Find where the given text appears and provide that cell's center as [x, y] coordinate. 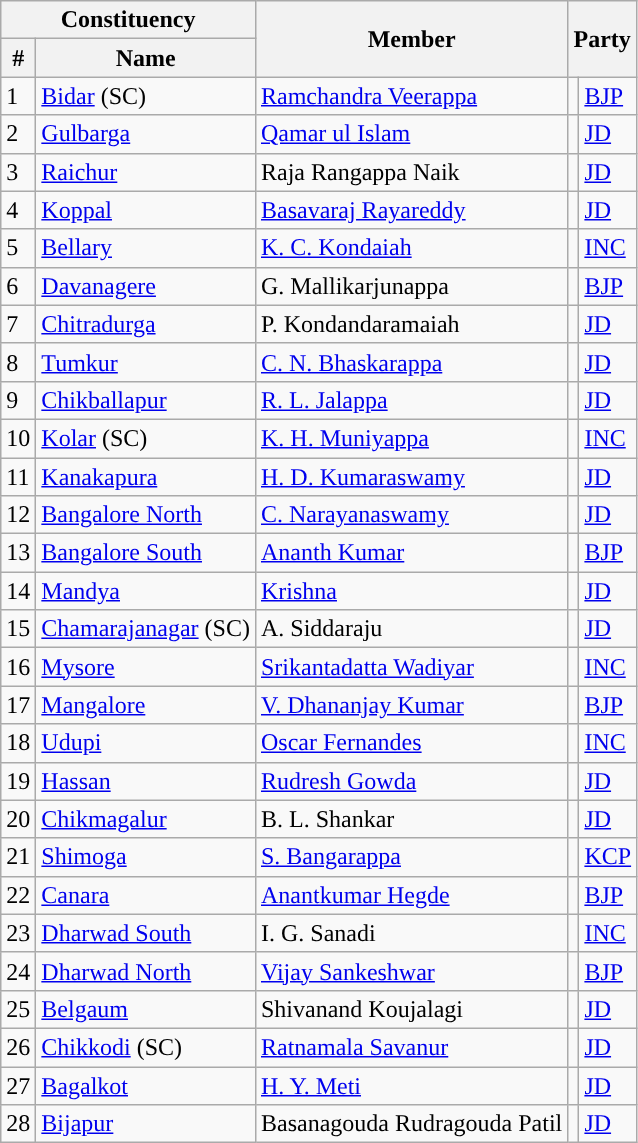
Name [146, 58]
Bellary [146, 248]
Ratnamala Savanur [411, 1047]
Rudresh Gowda [411, 781]
Bagalkot [146, 1085]
Member [411, 39]
Raja Rangappa Naik [411, 172]
Belgaum [146, 1009]
P. Kondandaramaiah [411, 324]
Qamar ul Islam [411, 134]
K. C. Kondaiah [411, 248]
23 [18, 933]
1 [18, 96]
Chitradurga [146, 324]
Vijay Sankeshwar [411, 971]
2 [18, 134]
Srikantadatta Wadiyar [411, 667]
Ananth Kumar [411, 553]
Constituency [128, 20]
5 [18, 248]
18 [18, 743]
16 [18, 667]
Bangalore South [146, 553]
19 [18, 781]
B. L. Shankar [411, 819]
Canara [146, 895]
C. Narayanaswamy [411, 515]
15 [18, 629]
Shivanand Koujalagi [411, 1009]
10 [18, 438]
KCP [608, 857]
4 [18, 210]
Chikkodi (SC) [146, 1047]
7 [18, 324]
Anantkumar Hegde [411, 895]
9 [18, 400]
Shimoga [146, 857]
G. Mallikarjunappa [411, 286]
Mangalore [146, 705]
8 [18, 362]
Udupi [146, 743]
Bangalore North [146, 515]
Hassan [146, 781]
Mandya [146, 591]
28 [18, 1124]
Chamarajanagar (SC) [146, 629]
# [18, 58]
A. Siddaraju [411, 629]
25 [18, 1009]
11 [18, 477]
Gulbarga [146, 134]
14 [18, 591]
Koppal [146, 210]
V. Dhananjay Kumar [411, 705]
Bidar (SC) [146, 96]
17 [18, 705]
Basanagouda Rudragouda Patil [411, 1124]
Kolar (SC) [146, 438]
Chikballapur [146, 400]
Basavaraj Rayareddy [411, 210]
Oscar Fernandes [411, 743]
S. Bangarappa [411, 857]
20 [18, 819]
3 [18, 172]
27 [18, 1085]
C. N. Bhaskarappa [411, 362]
Mysore [146, 667]
24 [18, 971]
22 [18, 895]
Bijapur [146, 1124]
Chikmagalur [146, 819]
Party [602, 39]
Raichur [146, 172]
6 [18, 286]
12 [18, 515]
R. L. Jalappa [411, 400]
Kanakapura [146, 477]
Dharwad North [146, 971]
K. H. Muniyappa [411, 438]
Davanagere [146, 286]
Krishna [411, 591]
Dharwad South [146, 933]
I. G. Sanadi [411, 933]
13 [18, 553]
Tumkur [146, 362]
H. Y. Meti [411, 1085]
Ramchandra Veerappa [411, 96]
26 [18, 1047]
21 [18, 857]
H. D. Kumaraswamy [411, 477]
